Determine the (x, y) coordinate at the center of the cell enclosing the given text.  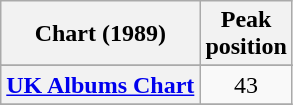
Chart (1989) (100, 34)
Peakposition (246, 34)
UK Albums Chart (100, 85)
43 (246, 85)
